Find where the given text appears and provide that cell's center as [x, y] coordinate. 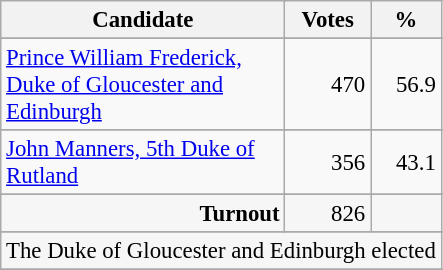
Turnout [143, 214]
56.9 [406, 85]
% [406, 20]
470 [328, 85]
Votes [328, 20]
826 [328, 214]
356 [328, 162]
Candidate [143, 20]
43.1 [406, 162]
John Manners, 5th Duke of Rutland [143, 162]
The Duke of Gloucester and Edinburgh elected [221, 251]
Prince William Frederick, Duke of Gloucester and Edinburgh [143, 85]
